From the cell containing the given text, extract its center point as (X, Y) coordinate. 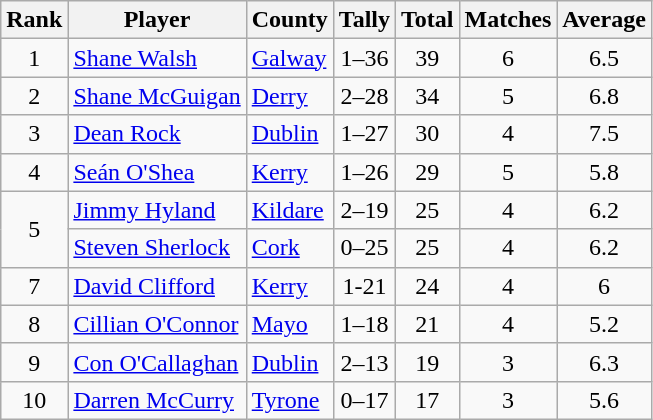
Matches (508, 20)
29 (428, 172)
County (290, 20)
1–27 (364, 134)
34 (428, 96)
Player (157, 20)
7 (34, 286)
Tally (364, 20)
1 (34, 58)
Shane Walsh (157, 58)
0–25 (364, 248)
5.2 (604, 324)
7.5 (604, 134)
6.5 (604, 58)
Mayo (290, 324)
Jimmy Hyland (157, 210)
1–26 (364, 172)
6.8 (604, 96)
0–17 (364, 400)
Seán O'Shea (157, 172)
Dean Rock (157, 134)
2–19 (364, 210)
Tyrone (290, 400)
Derry (290, 96)
1–18 (364, 324)
30 (428, 134)
Cillian O'Connor (157, 324)
Rank (34, 20)
Steven Sherlock (157, 248)
Kildare (290, 210)
2–13 (364, 362)
39 (428, 58)
1–36 (364, 58)
5.8 (604, 172)
6.3 (604, 362)
Shane McGuigan (157, 96)
Darren McCurry (157, 400)
Galway (290, 58)
Cork (290, 248)
2–28 (364, 96)
10 (34, 400)
21 (428, 324)
Average (604, 20)
8 (34, 324)
1-21 (364, 286)
Con O'Callaghan (157, 362)
2 (34, 96)
5.6 (604, 400)
17 (428, 400)
Total (428, 20)
24 (428, 286)
David Clifford (157, 286)
19 (428, 362)
9 (34, 362)
